Detect which cell encompasses the target text, then output its [X, Y] center coordinate. 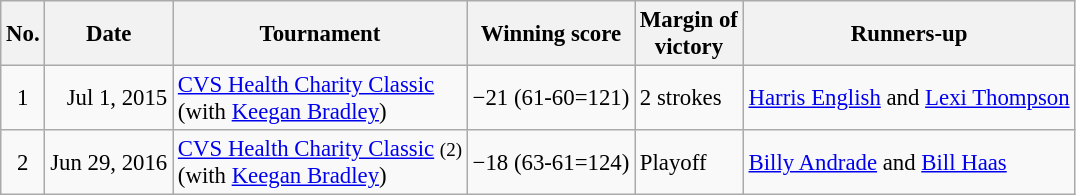
Billy Andrade and Bill Haas [909, 162]
Jun 29, 2016 [109, 162]
Jul 1, 2015 [109, 98]
1 [23, 98]
Playoff [690, 162]
−18 (63-61=124) [550, 162]
Harris English and Lexi Thompson [909, 98]
Runners-up [909, 34]
CVS Health Charity Classic (2)(with Keegan Bradley) [320, 162]
2 [23, 162]
No. [23, 34]
CVS Health Charity Classic(with Keegan Bradley) [320, 98]
2 strokes [690, 98]
Winning score [550, 34]
Margin ofvictory [690, 34]
Date [109, 34]
−21 (61-60=121) [550, 98]
Tournament [320, 34]
